Pinpoint the cell where the given text exists, returning its (X, Y) midpoint coordinate. 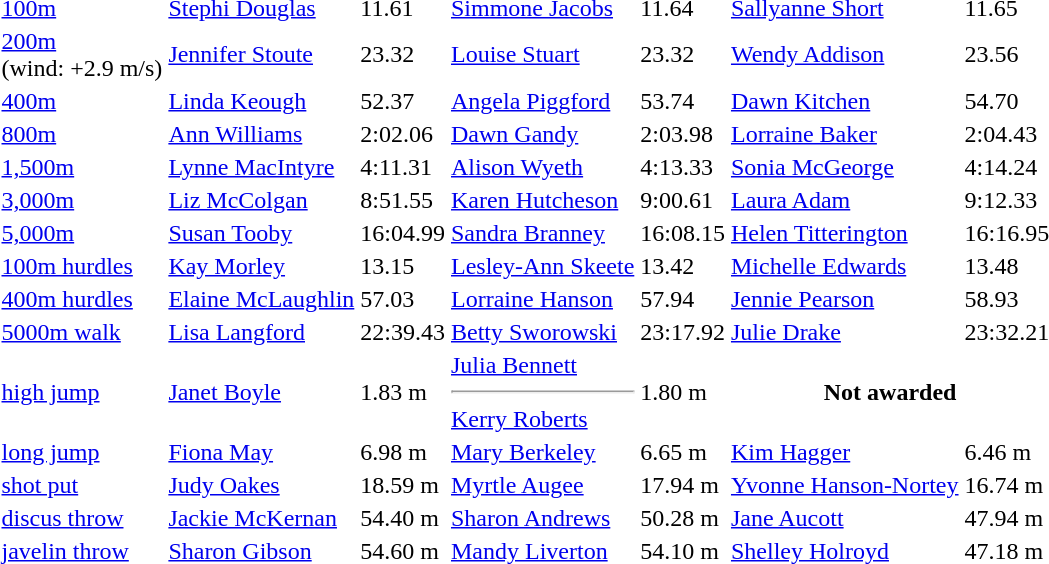
Ann Williams (262, 134)
1,500m (82, 167)
discus throw (82, 518)
Dawn Gandy (543, 134)
52.37 (403, 101)
8:51.55 (403, 200)
Judy Oakes (262, 485)
Janet Boyle (262, 392)
5000m walk (82, 332)
6.98 m (403, 452)
Alison Wyeth (543, 167)
Lesley-Ann Skeete (543, 266)
1.80 m (683, 392)
Fiona May (262, 452)
17.94 m (683, 485)
16:04.99 (403, 233)
2:02.06 (403, 134)
Jennifer Stoute (262, 54)
Sharon Andrews (543, 518)
Liz McColgan (262, 200)
Angela Piggford (543, 101)
50.28 m (683, 518)
2:03.98 (683, 134)
400m hurdles (82, 299)
23:17.92 (683, 332)
Myrtle Augee (543, 485)
Lisa Langford (262, 332)
4:11.31 (403, 167)
54.40 m (403, 518)
Julie Drake (844, 332)
Helen Titterington (844, 233)
100m hurdles (82, 266)
53.74 (683, 101)
Sonia McGeorge (844, 167)
Julia BennettKerry Roberts (543, 392)
Wendy Addison (844, 54)
Mary Berkeley (543, 452)
Laura Adam (844, 200)
3,000m (82, 200)
Elaine McLaughlin (262, 299)
5,000m (82, 233)
13.15 (403, 266)
Kim Hagger (844, 452)
Sandra Branney (543, 233)
Lorraine Baker (844, 134)
Michelle Edwards (844, 266)
57.94 (683, 299)
Linda Keough (262, 101)
Yvonne Hanson-Nortey (844, 485)
6.65 m (683, 452)
Karen Hutcheson (543, 200)
high jump (82, 392)
Dawn Kitchen (844, 101)
Jackie McKernan (262, 518)
long jump (82, 452)
Kay Morley (262, 266)
16:08.15 (683, 233)
Jennie Pearson (844, 299)
18.59 m (403, 485)
Lynne MacIntyre (262, 167)
200m(wind: +2.9 m/s) (82, 54)
Jane Aucott (844, 518)
9:00.61 (683, 200)
13.42 (683, 266)
800m (82, 134)
22:39.43 (403, 332)
4:13.33 (683, 167)
Lorraine Hanson (543, 299)
Susan Tooby (262, 233)
57.03 (403, 299)
1.83 m (403, 392)
Betty Sworowski (543, 332)
Louise Stuart (543, 54)
400m (82, 101)
shot put (82, 485)
